Find where the given text appears and provide that cell's center as [X, Y] coordinate. 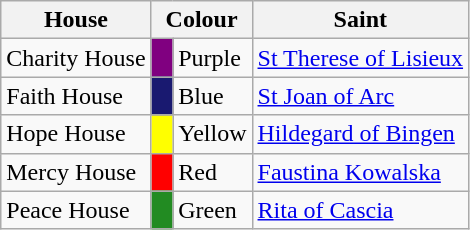
St Therese of Lisieux [360, 58]
Yellow [212, 134]
Saint [360, 20]
Faith House [76, 96]
Hope House [76, 134]
Red [212, 172]
Colour [202, 20]
Green [212, 210]
Peace House [76, 210]
Rita of Cascia [360, 210]
House [76, 20]
St Joan of Arc [360, 96]
Charity House [76, 58]
Blue [212, 96]
Mercy House [76, 172]
Hildegard of Bingen [360, 134]
Purple [212, 58]
Faustina Kowalska [360, 172]
